Capture the cell that displays the provided text and extract its (x, y) central coordinate. 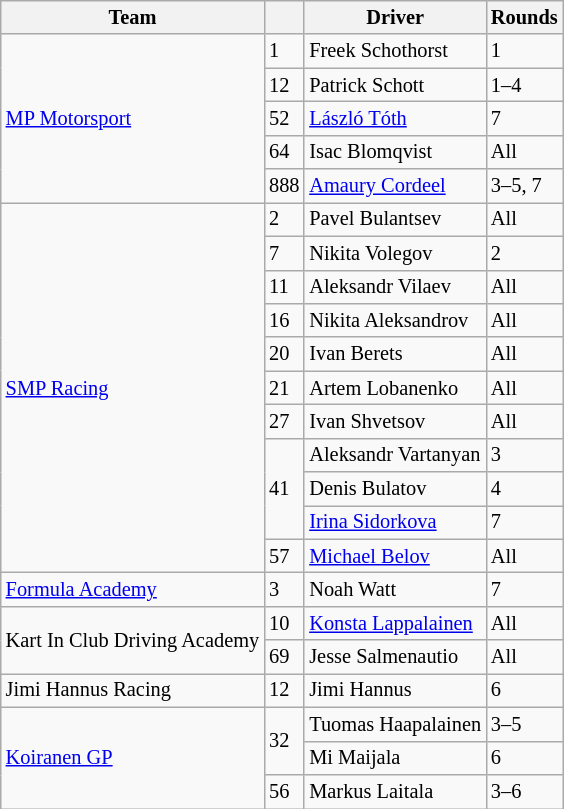
Jimi Hannus (395, 690)
Nikita Volegov (395, 253)
Patrick Schott (395, 85)
Isac Blomqvist (395, 152)
69 (284, 657)
Mi Maijala (395, 758)
4 (524, 489)
Driver (395, 17)
Aleksandr Vilaev (395, 287)
16 (284, 320)
10 (284, 623)
Tuomas Haapalainen (395, 724)
Formula Academy (132, 589)
3–5, 7 (524, 186)
Rounds (524, 17)
52 (284, 118)
Konsta Lappalainen (395, 623)
Ivan Berets (395, 354)
Noah Watt (395, 589)
Jimi Hannus Racing (132, 690)
64 (284, 152)
41 (284, 488)
Denis Bulatov (395, 489)
Jesse Salmenautio (395, 657)
Kart In Club Driving Academy (132, 640)
20 (284, 354)
Irina Sidorkova (395, 522)
3–5 (524, 724)
SMP Racing (132, 387)
27 (284, 421)
Freek Schothorst (395, 51)
Amaury Cordeel (395, 186)
Nikita Aleksandrov (395, 320)
Ivan Shvetsov (395, 421)
1–4 (524, 85)
Aleksandr Vartanyan (395, 455)
Markus Laitala (395, 791)
3–6 (524, 791)
László Tóth (395, 118)
MP Motorsport (132, 118)
32 (284, 740)
Michael Belov (395, 556)
Koiranen GP (132, 758)
Pavel Bulantsev (395, 219)
57 (284, 556)
21 (284, 388)
11 (284, 287)
Team (132, 17)
56 (284, 791)
Artem Lobanenko (395, 388)
888 (284, 186)
